From the cell containing the given text, extract its center point as (x, y) coordinate. 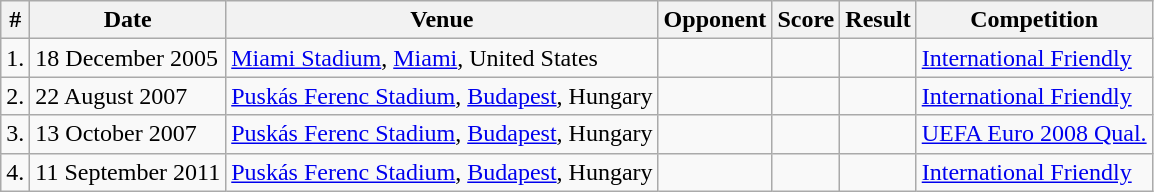
3. (16, 134)
11 September 2011 (128, 172)
4. (16, 172)
Score (806, 20)
Result (878, 20)
22 August 2007 (128, 96)
Date (128, 20)
Competition (1034, 20)
13 October 2007 (128, 134)
Opponent (715, 20)
1. (16, 58)
2. (16, 96)
# (16, 20)
Venue (442, 20)
UEFA Euro 2008 Qual. (1034, 134)
Miami Stadium, Miami, United States (442, 58)
18 December 2005 (128, 58)
